Return (x, y) of the center of cell containing provided text 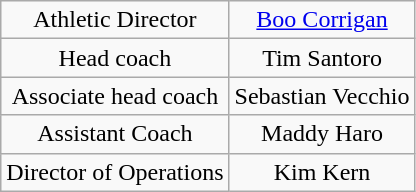
Associate head coach (115, 96)
Assistant Coach (115, 134)
Maddy Haro (322, 134)
Boo Corrigan (322, 20)
Tim Santoro (322, 58)
Head coach (115, 58)
Sebastian Vecchio (322, 96)
Athletic Director (115, 20)
Kim Kern (322, 172)
Director of Operations (115, 172)
